Output the [x, y] coordinate of the center of the cell containing the given text.  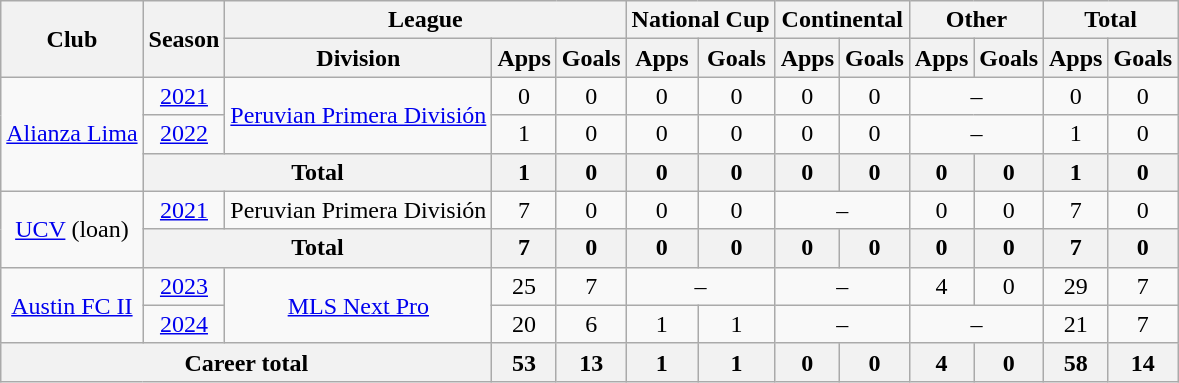
National Cup [700, 20]
Continental [842, 20]
2024 [184, 324]
League [426, 20]
21 [1076, 324]
6 [591, 324]
UCV (loan) [72, 229]
25 [524, 286]
MLS Next Pro [358, 305]
20 [524, 324]
Season [184, 39]
14 [1143, 362]
53 [524, 362]
Alianza Lima [72, 134]
29 [1076, 286]
Club [72, 39]
Austin FC II [72, 305]
2022 [184, 134]
58 [1076, 362]
Career total [246, 362]
2023 [184, 286]
Other [976, 20]
Division [358, 58]
13 [591, 362]
